Provide the (X, Y) coordinate of the cell's center where the given text is located.  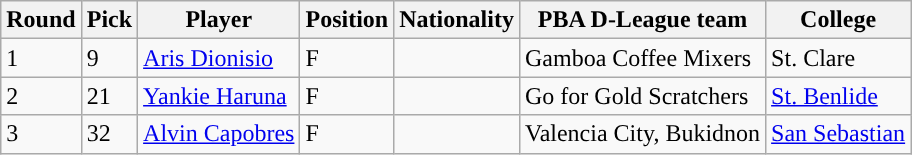
St. Benlide (838, 96)
Gamboa Coffee Mixers (642, 58)
9 (109, 58)
1 (41, 58)
College (838, 20)
St. Clare (838, 58)
Nationality (457, 20)
Position (347, 20)
Yankie Haruna (219, 96)
3 (41, 134)
Go for Gold Scratchers (642, 96)
21 (109, 96)
San Sebastian (838, 134)
Player (219, 20)
Pick (109, 20)
Alvin Capobres (219, 134)
32 (109, 134)
2 (41, 96)
Valencia City, Bukidnon (642, 134)
Round (41, 20)
Aris Dionisio (219, 58)
PBA D-League team (642, 20)
